Find where the given text appears and provide that cell's center as [x, y] coordinate. 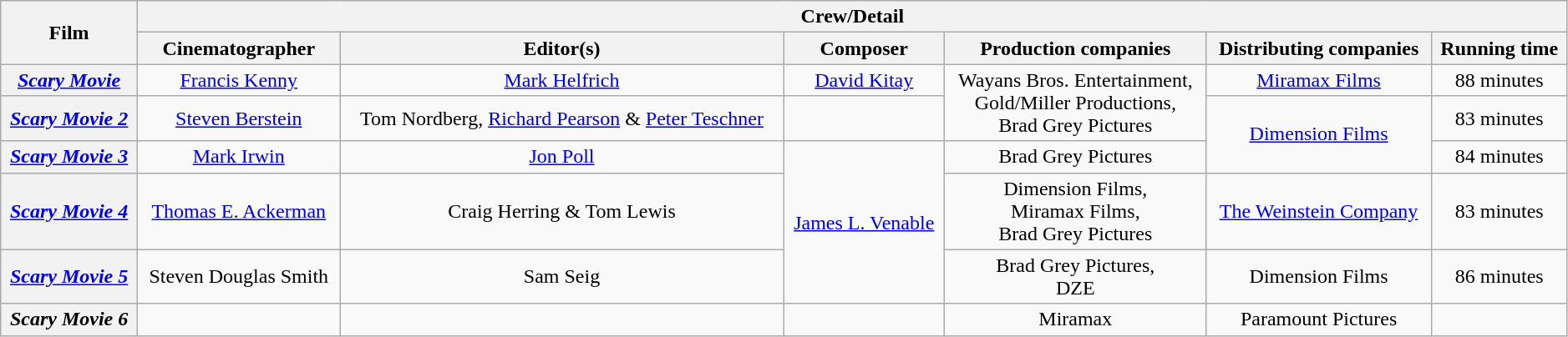
Scary Movie 3 [69, 157]
Scary Movie 6 [69, 319]
Wayans Bros. Entertainment,Gold/Miller Productions,Brad Grey Pictures [1076, 103]
Crew/Detail [852, 17]
Steven Berstein [239, 118]
Thomas E. Ackerman [239, 211]
Mark Helfrich [561, 80]
88 minutes [1499, 80]
Composer [864, 48]
Distributing companies [1318, 48]
Miramax Films [1318, 80]
84 minutes [1499, 157]
Sam Seig [561, 277]
Cinematographer [239, 48]
Brad Grey Pictures,DZE [1076, 277]
Tom Nordberg, Richard Pearson & Peter Teschner [561, 118]
Scary Movie [69, 80]
Mark Irwin [239, 157]
Film [69, 33]
The Weinstein Company [1318, 211]
David Kitay [864, 80]
Jon Poll [561, 157]
86 minutes [1499, 277]
James L. Venable [864, 222]
Editor(s) [561, 48]
Francis Kenny [239, 80]
Production companies [1076, 48]
Running time [1499, 48]
Paramount Pictures [1318, 319]
Craig Herring & Tom Lewis [561, 211]
Scary Movie 4 [69, 211]
Brad Grey Pictures [1076, 157]
Scary Movie 2 [69, 118]
Miramax [1076, 319]
Steven Douglas Smith [239, 277]
Dimension Films,Miramax Films,Brad Grey Pictures [1076, 211]
Scary Movie 5 [69, 277]
